Search for the cell housing the specified text and yield its [X, Y] center coordinate. 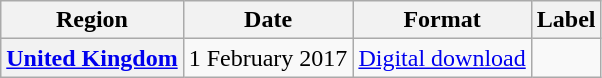
Region [92, 20]
United Kingdom [92, 58]
Format [442, 20]
Date [268, 20]
1 February 2017 [268, 58]
Label [566, 20]
Digital download [442, 58]
